Capture the cell that displays the provided text and extract its [X, Y] central coordinate. 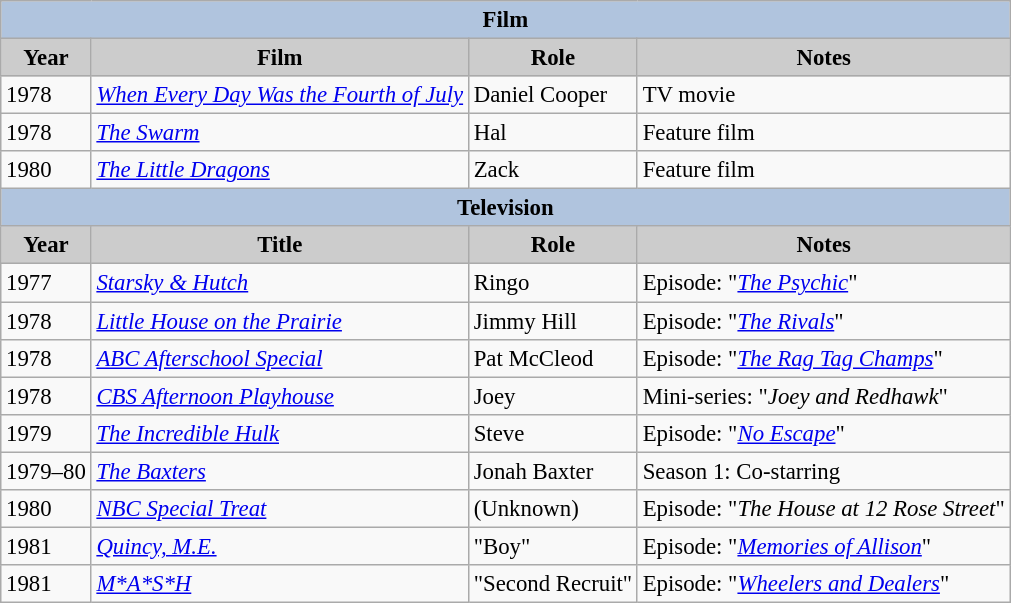
1979–80 [46, 471]
Hal [552, 133]
Ringo [552, 283]
Little House on the Prairie [280, 321]
Quincy, M.E. [280, 546]
Daniel Cooper [552, 95]
Episode: "No Escape" [824, 433]
The Baxters [280, 471]
M*A*S*H [280, 584]
The Little Dragons [280, 170]
Episode: "The House at 12 Rose Street" [824, 509]
Steve [552, 433]
"Boy" [552, 546]
Jimmy Hill [552, 321]
NBC Special Treat [280, 509]
Episode: "Wheelers and Dealers" [824, 584]
Television [506, 208]
Episode: "The Psychic" [824, 283]
Episode: "Memories of Allison" [824, 546]
Pat McCleod [552, 358]
1979 [46, 433]
Episode: "The Rag Tag Champs" [824, 358]
Title [280, 245]
ABC Afterschool Special [280, 358]
The Swarm [280, 133]
"Second Recruit" [552, 584]
Zack [552, 170]
When Every Day Was the Fourth of July [280, 95]
The Incredible Hulk [280, 433]
Joey [552, 396]
Starsky & Hutch [280, 283]
TV movie [824, 95]
Episode: "The Rivals" [824, 321]
CBS Afternoon Playhouse [280, 396]
(Unknown) [552, 509]
Jonah Baxter [552, 471]
Mini-series: "Joey and Redhawk" [824, 396]
1977 [46, 283]
Season 1: Co-starring [824, 471]
